Identify which cell holds the provided text, then report its [X, Y] central coordinate. 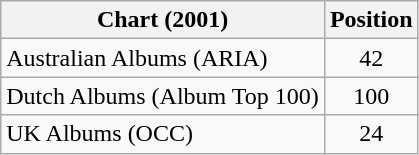
24 [371, 134]
42 [371, 58]
UK Albums (OCC) [163, 134]
Position [371, 20]
Chart (2001) [163, 20]
Australian Albums (ARIA) [163, 58]
100 [371, 96]
Dutch Albums (Album Top 100) [163, 96]
